Determine the (x, y) coordinate at the center of the cell enclosing the given text.  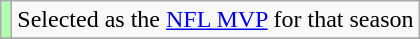
Selected as the NFL MVP for that season (216, 20)
